Output the [x, y] coordinate of the center of the cell containing the given text.  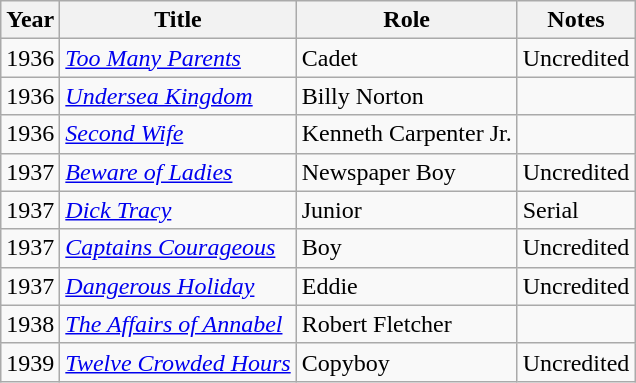
Kenneth Carpenter Jr. [406, 134]
The Affairs of Annabel [178, 324]
Boy [406, 248]
Year [30, 20]
Newspaper Boy [406, 172]
Serial [576, 210]
Billy Norton [406, 96]
Dangerous Holiday [178, 286]
1938 [30, 324]
Robert Fletcher [406, 324]
Title [178, 20]
1939 [30, 362]
Beware of Ladies [178, 172]
Too Many Parents [178, 58]
Second Wife [178, 134]
Undersea Kingdom [178, 96]
Copyboy [406, 362]
Notes [576, 20]
Role [406, 20]
Dick Tracy [178, 210]
Eddie [406, 286]
Twelve Crowded Hours [178, 362]
Junior [406, 210]
Cadet [406, 58]
Captains Courageous [178, 248]
